Find where the given text appears and provide that cell's center as [x, y] coordinate. 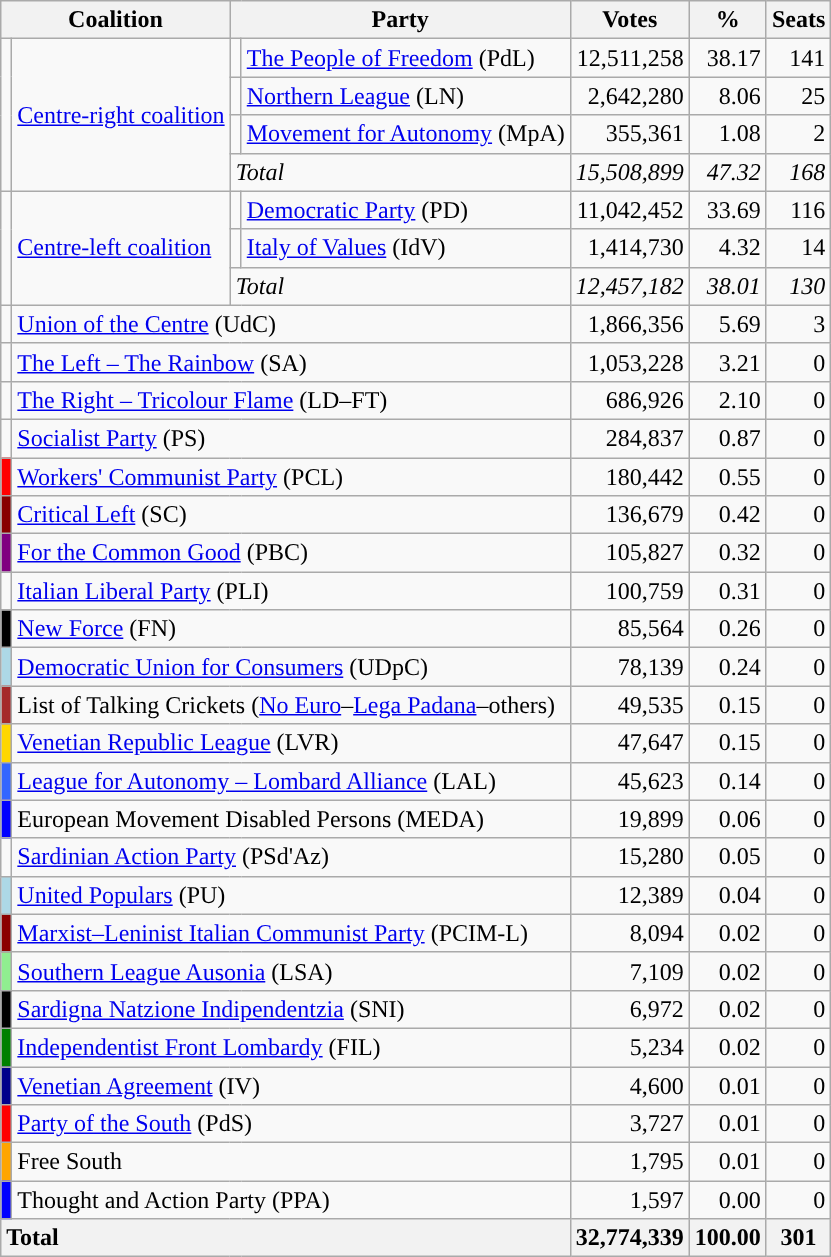
1,866,356 [630, 324]
12,511,258 [630, 58]
The Left – The Rainbow (SA) [291, 362]
The People of Freedom (PdL) [406, 58]
0.00 [728, 1200]
0.42 [728, 515]
38.17 [728, 58]
100.00 [728, 1238]
Seats [798, 20]
105,827 [630, 553]
Democratic Party (PD) [406, 210]
Critical Left (SC) [291, 515]
5.69 [728, 324]
85,564 [630, 629]
New Force (FN) [291, 629]
38.01 [728, 286]
355,361 [630, 134]
Marxist–Leninist Italian Communist Party (PCIM-L) [291, 933]
1.08 [728, 134]
1,053,228 [630, 362]
Movement for Autonomy (MpA) [406, 134]
4.32 [728, 248]
19,899 [630, 819]
0.26 [728, 629]
Union of the Centre (UdC) [291, 324]
47,647 [630, 743]
100,759 [630, 591]
136,679 [630, 515]
Votes [630, 20]
25 [798, 96]
1,795 [630, 1162]
141 [798, 58]
78,139 [630, 667]
List of Talking Crickets (No Euro–Lega Padana–others) [291, 705]
0.31 [728, 591]
49,535 [630, 705]
6,972 [630, 1009]
Italy of Values (IdV) [406, 248]
8.06 [728, 96]
15,508,899 [630, 172]
Sardigna Natzione Indipendentzia (SNI) [291, 1009]
Democratic Union for Consumers (UDpC) [291, 667]
33.69 [728, 210]
2 [798, 134]
Centre-left coalition [121, 248]
Independentist Front Lombardy (FIL) [291, 1047]
Sardinian Action Party (PSd'Az) [291, 857]
686,926 [630, 400]
7,109 [630, 971]
8,094 [630, 933]
Venetian Agreement (IV) [291, 1085]
0.32 [728, 553]
180,442 [630, 477]
Socialist Party (PS) [291, 438]
United Populars (PU) [291, 895]
2.10 [728, 400]
0.24 [728, 667]
Party [400, 20]
0.14 [728, 781]
0.87 [728, 438]
47.32 [728, 172]
Party of the South (PdS) [291, 1124]
Venetian Republic League (LVR) [291, 743]
0.55 [728, 477]
For the Common Good (PBC) [291, 553]
Centre-right coalition [121, 115]
15,280 [630, 857]
3,727 [630, 1124]
301 [798, 1238]
11,042,452 [630, 210]
0.06 [728, 819]
1,597 [630, 1200]
45,623 [630, 781]
3 [798, 324]
2,642,280 [630, 96]
284,837 [630, 438]
5,234 [630, 1047]
Northern League (LN) [406, 96]
12,389 [630, 895]
The Right – Tricolour Flame (LD–FT) [291, 400]
Southern League Ausonia (LSA) [291, 971]
European Movement Disabled Persons (MEDA) [291, 819]
168 [798, 172]
116 [798, 210]
Italian Liberal Party (PLI) [291, 591]
14 [798, 248]
32,774,339 [630, 1238]
Thought and Action Party (PPA) [291, 1200]
4,600 [630, 1085]
% [728, 20]
Workers' Communist Party (PCL) [291, 477]
3.21 [728, 362]
12,457,182 [630, 286]
0.05 [728, 857]
0.04 [728, 895]
1,414,730 [630, 248]
Coalition [116, 20]
Free South [291, 1162]
130 [798, 286]
League for Autonomy – Lombard Alliance (LAL) [291, 781]
